Scan for the cell matching the given text and deliver its [x, y] coordinate at center. 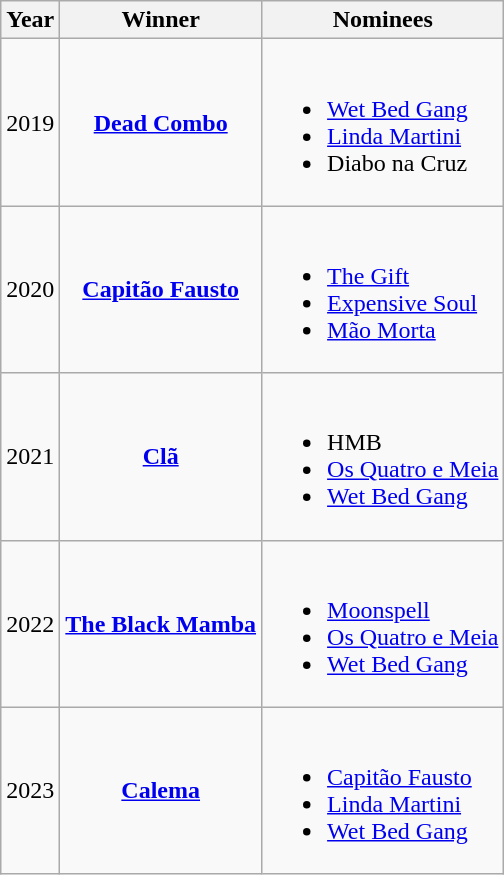
Winner [161, 20]
MoonspellOs Quatro e MeiaWet Bed Gang [383, 624]
HMBOs Quatro e MeiaWet Bed Gang [383, 456]
The Black Mamba [161, 624]
2022 [30, 624]
Capitão FaustoLinda MartiniWet Bed Gang [383, 790]
Dead Combo [161, 122]
2019 [30, 122]
Capitão Fausto [161, 290]
Calema [161, 790]
Year [30, 20]
2020 [30, 290]
Clã [161, 456]
2023 [30, 790]
The GiftExpensive SoulMão Morta [383, 290]
Wet Bed GangLinda MartiniDiabo na Cruz [383, 122]
Nominees [383, 20]
2021 [30, 456]
